From the cell containing the given text, extract its center point as [x, y] coordinate. 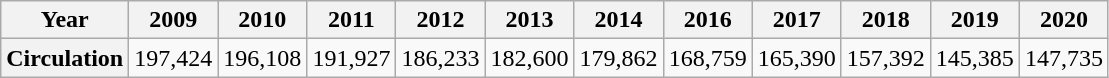
2019 [974, 20]
147,735 [1064, 58]
2009 [174, 20]
196,108 [262, 58]
2013 [530, 20]
168,759 [708, 58]
186,233 [440, 58]
2016 [708, 20]
2018 [886, 20]
2012 [440, 20]
2020 [1064, 20]
145,385 [974, 58]
2017 [796, 20]
2011 [352, 20]
165,390 [796, 58]
Circulation [65, 58]
Year [65, 20]
191,927 [352, 58]
2014 [618, 20]
157,392 [886, 58]
197,424 [174, 58]
2010 [262, 20]
179,862 [618, 58]
182,600 [530, 58]
